Detect which cell encompasses the target text, then output its (x, y) center coordinate. 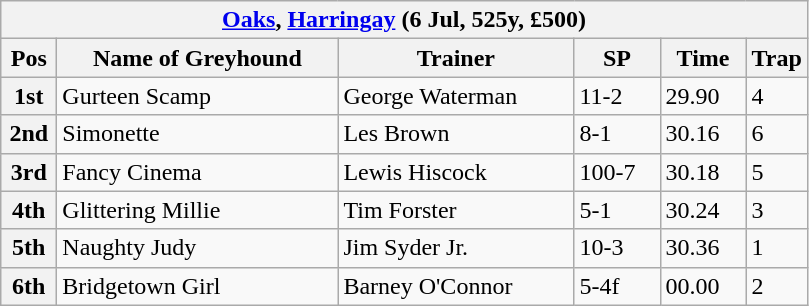
3rd (29, 172)
30.36 (703, 248)
30.16 (703, 134)
Les Brown (456, 134)
Trainer (456, 58)
Barney O'Connor (456, 286)
30.18 (703, 172)
Oaks, Harringay (6 Jul, 525y, £500) (404, 20)
00.00 (703, 286)
6 (776, 134)
Bridgetown Girl (198, 286)
Pos (29, 58)
29.90 (703, 96)
5 (776, 172)
2 (776, 286)
5-4f (617, 286)
5-1 (617, 210)
Lewis Hiscock (456, 172)
Fancy Cinema (198, 172)
10-3 (617, 248)
SP (617, 58)
Name of Greyhound (198, 58)
Simonette (198, 134)
5th (29, 248)
Glittering Millie (198, 210)
Jim Syder Jr. (456, 248)
6th (29, 286)
4 (776, 96)
100-7 (617, 172)
8-1 (617, 134)
30.24 (703, 210)
Trap (776, 58)
Naughty Judy (198, 248)
Time (703, 58)
George Waterman (456, 96)
1 (776, 248)
Tim Forster (456, 210)
3 (776, 210)
2nd (29, 134)
1st (29, 96)
4th (29, 210)
11-2 (617, 96)
Gurteen Scamp (198, 96)
